Locate the cell with the specified text and output its [X, Y] center coordinate. 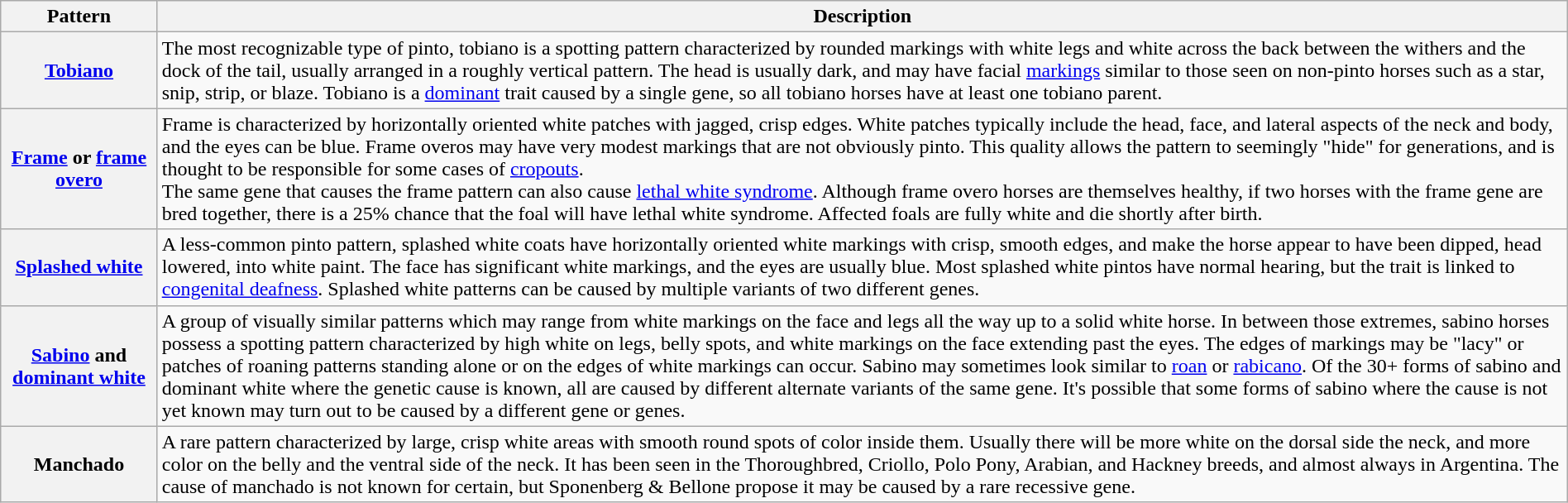
Tobiano [79, 70]
Sabino and dominant white [79, 366]
Pattern [79, 17]
Description [862, 17]
Manchado [79, 464]
Frame or frame overo [79, 169]
Splashed white [79, 267]
